Locate the cell with the specified text and output its (X, Y) center coordinate. 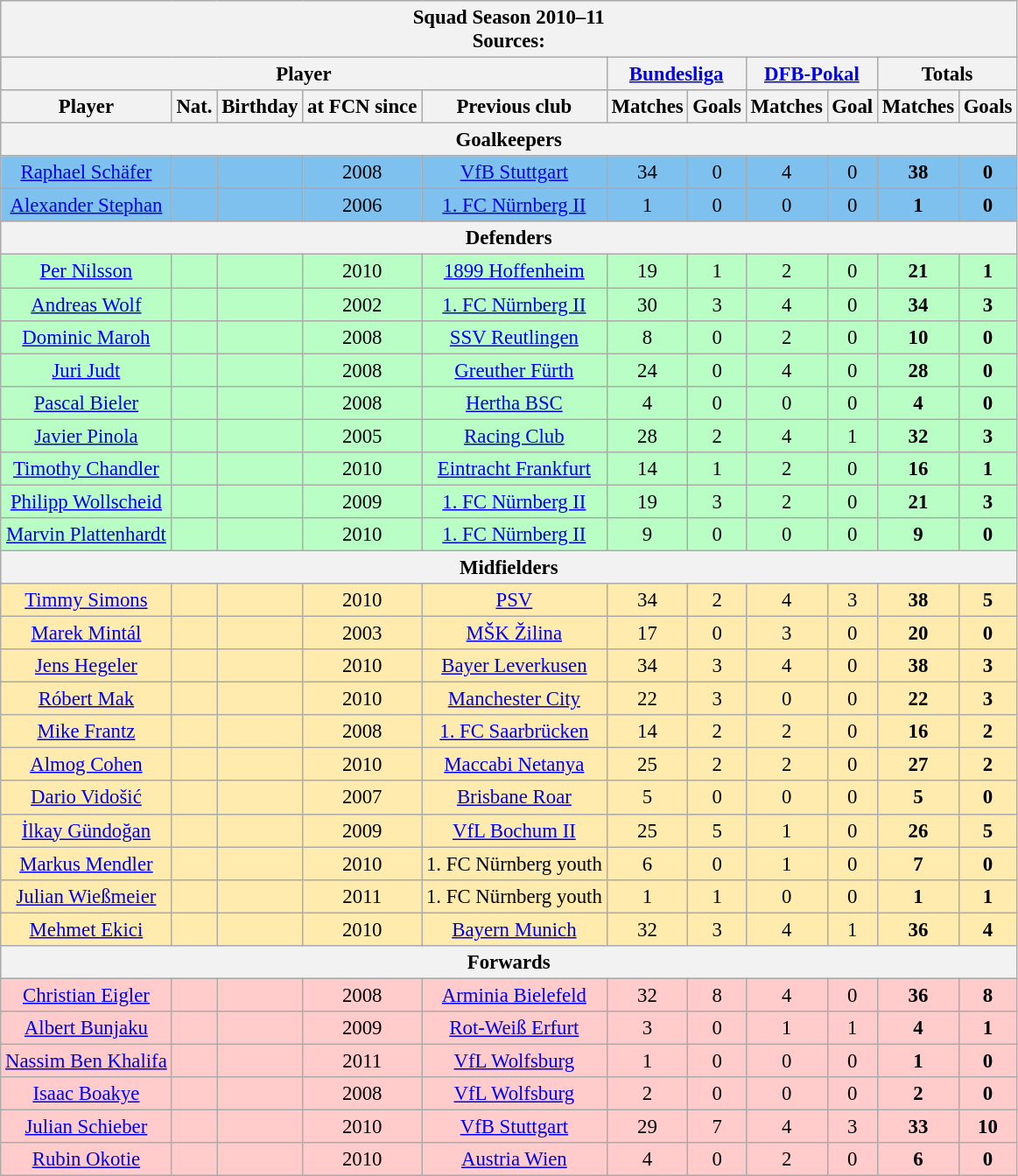
Defenders (509, 239)
2007 (362, 798)
Markus Mendler (86, 864)
Timmy Simons (86, 600)
Squad Season 2010–11Sources: (509, 30)
Hertha BSC (515, 402)
Almog Cohen (86, 765)
2005 (362, 436)
20 (919, 633)
MŠK Žilina (515, 633)
Arminia Bielefeld (515, 995)
Mike Frantz (86, 731)
Birthday (260, 107)
Austria Wien (515, 1159)
SSV Reutlingen (515, 337)
Bayer Leverkusen (515, 666)
17 (648, 633)
Previous club (515, 107)
1899 Hoffenheim (515, 271)
İlkay Gündoğan (86, 830)
27 (919, 765)
Maccabi Netanya (515, 765)
Rot-Weiß Erfurt (515, 1028)
at FCN since (362, 107)
Totals (947, 74)
2002 (362, 304)
Christian Eigler (86, 995)
Forwards (509, 962)
Marek Mintál (86, 633)
Philipp Wollscheid (86, 501)
Pascal Bieler (86, 402)
Marvin Plattenhardt (86, 535)
Nassim Ben Khalifa (86, 1060)
Nat. (194, 107)
Mehmet Ekici (86, 929)
PSV (515, 600)
Julian Wießmeier (86, 896)
DFB-Pokal (811, 74)
33 (919, 1127)
Jens Hegeler (86, 666)
VfL Bochum II (515, 830)
Andreas Wolf (86, 304)
Róbert Mak (86, 699)
24 (648, 370)
Brisbane Roar (515, 798)
Javier Pinola (86, 436)
Bundesliga (676, 74)
Isaac Boakye (86, 1094)
Goal (853, 107)
Goalkeepers (509, 140)
Dominic Maroh (86, 337)
Dario Vidošić (86, 798)
Midfielders (509, 567)
Per Nilsson (86, 271)
Eintracht Frankfurt (515, 469)
Alexander Stephan (86, 206)
2006 (362, 206)
29 (648, 1127)
Timothy Chandler (86, 469)
Juri Judt (86, 370)
Raphael Schäfer (86, 172)
Greuther Fürth (515, 370)
Rubin Okotie (86, 1159)
Manchester City (515, 699)
1. FC Saarbrücken (515, 731)
Julian Schieber (86, 1127)
2003 (362, 633)
Bayern Munich (515, 929)
26 (919, 830)
30 (648, 304)
Albert Bunjaku (86, 1028)
Racing Club (515, 436)
